Pinpoint the cell where the given text exists, returning its (X, Y) midpoint coordinate. 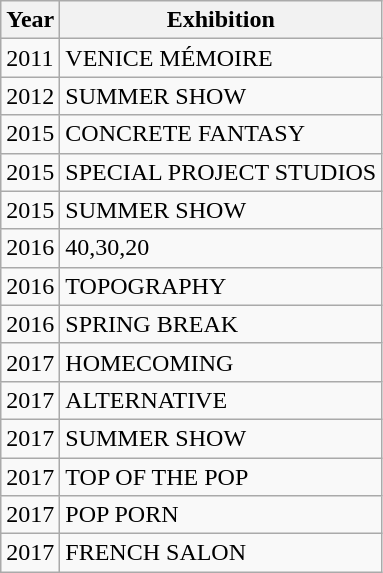
SPRING BREAK (221, 324)
HOMECOMING (221, 362)
ALTERNATIVE (221, 400)
VENICE MÉMOIRE (221, 58)
TOPOGRAPHY (221, 286)
POP PORN (221, 515)
Year (30, 20)
Exhibition (221, 20)
2012 (30, 96)
2011 (30, 58)
CONCRETE FANTASY (221, 134)
SPECIAL PROJECT STUDIOS (221, 172)
TOP OF THE POP (221, 477)
40,30,20 (221, 248)
FRENCH SALON (221, 553)
